Return (X, Y) of the center of cell containing provided text 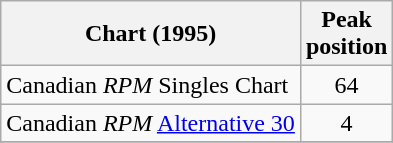
Canadian RPM Alternative 30 (151, 123)
Chart (1995) (151, 34)
Peakposition (346, 34)
Canadian RPM Singles Chart (151, 85)
4 (346, 123)
64 (346, 85)
